Determine the [X, Y] coordinate at the center of the cell enclosing the given text.  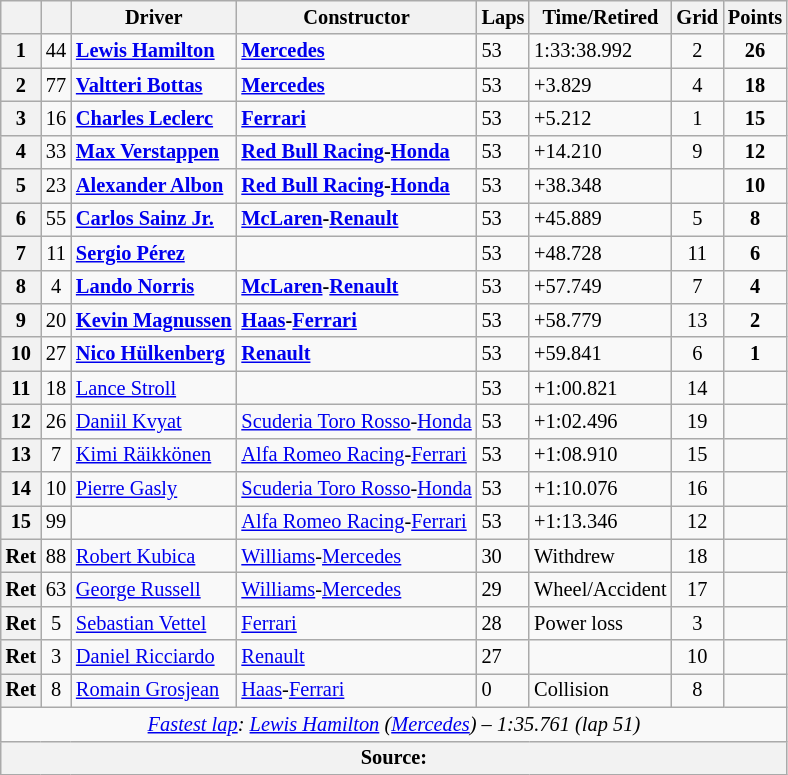
Lando Norris [154, 287]
Lance Stroll [154, 388]
77 [56, 85]
20 [56, 320]
Source: [394, 758]
Kimi Räikkönen [154, 455]
Max Verstappen [154, 152]
+5.212 [600, 118]
Wheel/Accident [600, 589]
Romain Grosjean [154, 690]
Time/Retired [600, 17]
Valtteri Bottas [154, 85]
Sebastian Vettel [154, 623]
19 [697, 421]
44 [56, 51]
Lewis Hamilton [154, 51]
Sergio Pérez [154, 253]
+45.889 [600, 219]
Withdrew [600, 556]
+58.779 [600, 320]
Nico Hülkenberg [154, 354]
Points [755, 17]
Charles Leclerc [154, 118]
Grid [697, 17]
George Russell [154, 589]
Pierre Gasly [154, 489]
29 [504, 589]
Alexander Albon [154, 186]
Constructor [356, 17]
Driver [154, 17]
+48.728 [600, 253]
Carlos Sainz Jr. [154, 219]
17 [697, 589]
Daniil Kvyat [154, 421]
63 [56, 589]
Kevin Magnussen [154, 320]
+14.210 [600, 152]
0 [504, 690]
55 [56, 219]
+3.829 [600, 85]
99 [56, 522]
+38.348 [600, 186]
Fastest lap: Lewis Hamilton (Mercedes) – 1:35.761 (lap 51) [394, 724]
Robert Kubica [154, 556]
+59.841 [600, 354]
Laps [504, 17]
1:33:38.992 [600, 51]
33 [56, 152]
Power loss [600, 623]
+1:00.821 [600, 388]
88 [56, 556]
30 [504, 556]
28 [504, 623]
+57.749 [600, 287]
+1:13.346 [600, 522]
23 [56, 186]
Collision [600, 690]
Daniel Ricciardo [154, 657]
+1:08.910 [600, 455]
+1:10.076 [600, 489]
+1:02.496 [600, 421]
